Locate the cell with the specified text and output its (x, y) center coordinate. 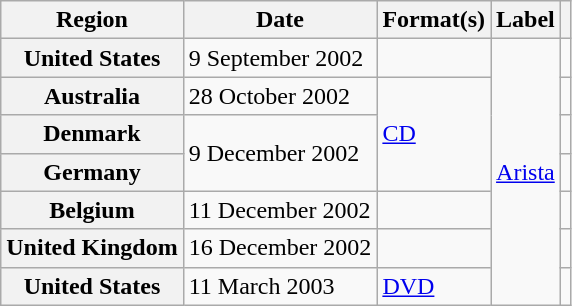
9 December 2002 (280, 153)
16 December 2002 (280, 248)
Australia (92, 96)
Format(s) (434, 20)
Date (280, 20)
Label (526, 20)
11 December 2002 (280, 210)
Arista (526, 172)
Belgium (92, 210)
9 September 2002 (280, 58)
DVD (434, 286)
Denmark (92, 134)
Region (92, 20)
United Kingdom (92, 248)
Germany (92, 172)
28 October 2002 (280, 96)
11 March 2003 (280, 286)
CD (434, 134)
